Scan for the cell matching the given text and deliver its (x, y) coordinate at center. 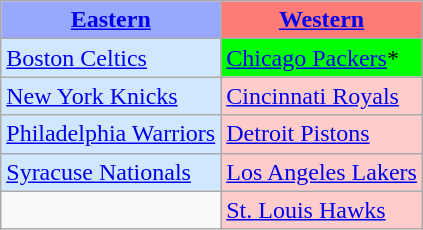
Eastern (111, 20)
Chicago Packers* (322, 58)
Western (322, 20)
Los Angeles Lakers (322, 172)
New York Knicks (111, 96)
Syracuse Nationals (111, 172)
St. Louis Hawks (322, 210)
Cincinnati Royals (322, 96)
Detroit Pistons (322, 134)
Boston Celtics (111, 58)
Philadelphia Warriors (111, 134)
